Capture the cell that displays the provided text and extract its [X, Y] central coordinate. 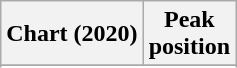
Peakposition [189, 34]
Chart (2020) [72, 34]
